Identify which cell holds the provided text, then report its (X, Y) central coordinate. 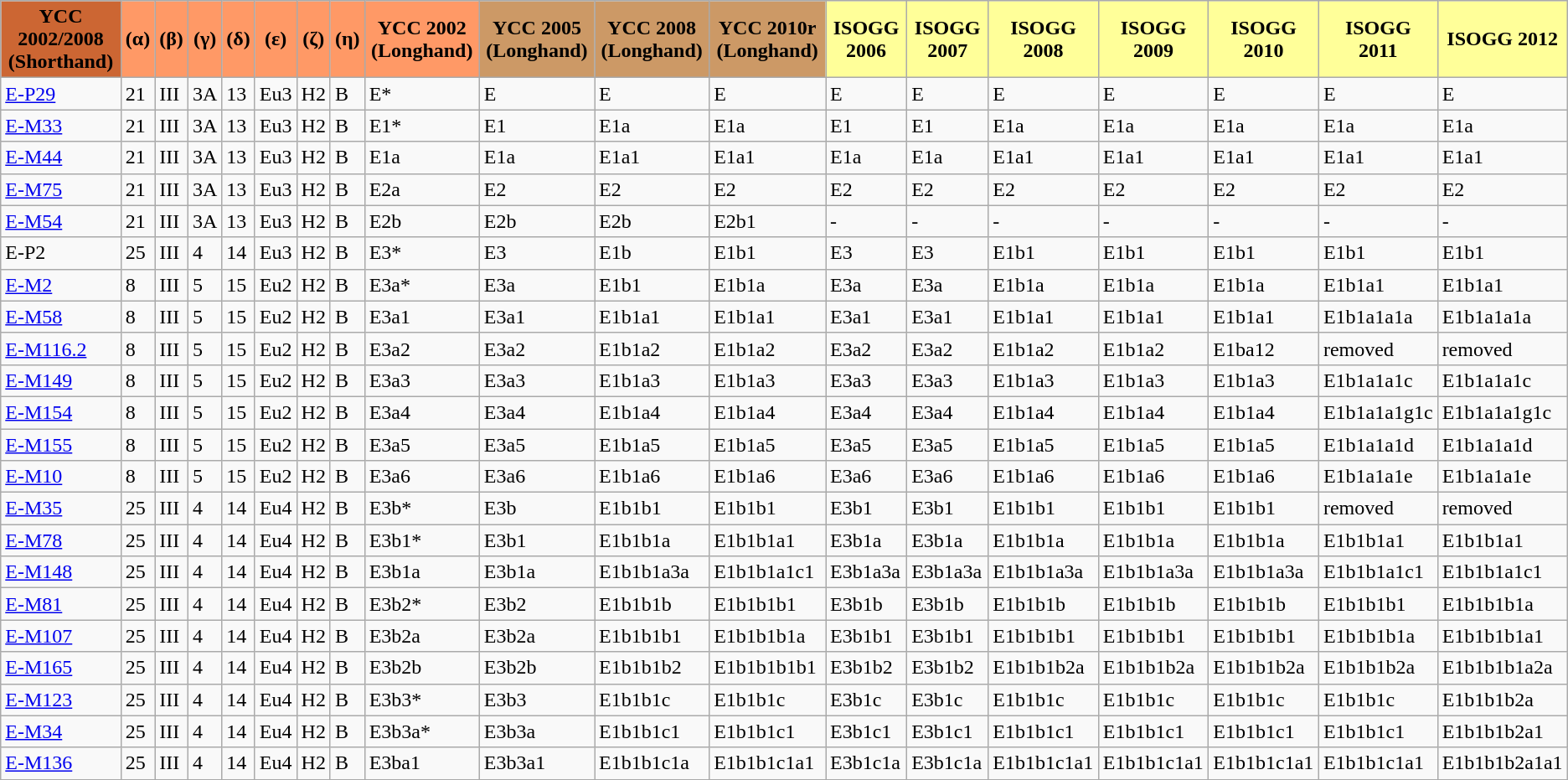
E-M148 (60, 572)
E1ba12 (1264, 349)
(δ) (239, 39)
E-M155 (60, 445)
E-M149 (60, 380)
(ζ) (313, 39)
E1b (652, 253)
E1b1b1b2 (652, 668)
E1b1b1b2a1 (1503, 731)
(ε) (276, 39)
YCC 2010r (Longhand) (767, 39)
E-M44 (60, 158)
E3b1* (422, 540)
YCC 2005 (Longhand) (536, 39)
E1b1b1b2a1a1 (1503, 763)
E-P2 (60, 253)
E3b3a1 (536, 763)
E3b3* (422, 700)
E-M107 (60, 636)
(α) (137, 39)
E3b3a* (422, 731)
E3b2* (422, 604)
E-M34 (60, 731)
E1b1b1b1a2a (1503, 668)
E-M54 (60, 221)
E-M81 (60, 604)
E3b (536, 509)
YCC 2002/2008 (Shorthand) (60, 39)
E3b* (422, 509)
E-M116.2 (60, 349)
E1b1b1b1b1 (767, 668)
E-M2 (60, 285)
E2a (422, 189)
E3b3a (536, 731)
E1b1b1c1a (652, 763)
E-M35 (60, 509)
ISOGG 2006 (866, 39)
ISOGG 2011 (1378, 39)
E3* (422, 253)
E-M10 (60, 477)
E-M165 (60, 668)
(η) (347, 39)
E-P29 (60, 94)
E3a* (422, 285)
E-M136 (60, 763)
E-M154 (60, 412)
E3b2 (536, 604)
(γ) (204, 39)
E1b1b1b1a1 (1503, 636)
YCC 2008 (Longhand) (652, 39)
E-M75 (60, 189)
E-M33 (60, 126)
E3ba1 (422, 763)
ISOGG 2012 (1503, 39)
E1* (422, 126)
E* (422, 94)
ISOGG 2008 (1044, 39)
E3b3 (536, 700)
E-M123 (60, 700)
ISOGG 2007 (948, 39)
(β) (172, 39)
ISOGG 2009 (1153, 39)
YCC 2002 (Longhand) (422, 39)
ISOGG 2010 (1264, 39)
E-M78 (60, 540)
E-M58 (60, 317)
E2b1 (767, 221)
